Extract the [X, Y] coordinate from the center of the cell holding the provided text.  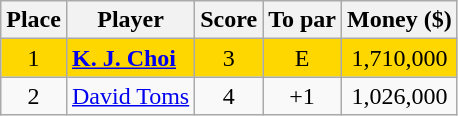
1,710,000 [400, 58]
+1 [302, 96]
1 [34, 58]
David Toms [130, 96]
Money ($) [400, 20]
Place [34, 20]
1,026,000 [400, 96]
Player [130, 20]
E [302, 58]
Score [229, 20]
2 [34, 96]
3 [229, 58]
K. J. Choi [130, 58]
4 [229, 96]
To par [302, 20]
